Search for the cell housing the specified text and yield its [X, Y] center coordinate. 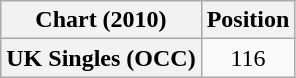
Chart (2010) [101, 20]
116 [248, 58]
UK Singles (OCC) [101, 58]
Position [248, 20]
